Search for the cell housing the specified text and yield its [x, y] center coordinate. 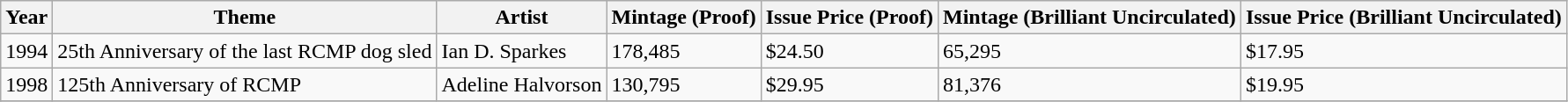
Year [26, 18]
Mintage (Proof) [683, 18]
$29.95 [849, 84]
65,295 [1089, 51]
Ian D. Sparkes [521, 51]
Theme [245, 18]
Mintage (Brilliant Uncirculated) [1089, 18]
Artist [521, 18]
81,376 [1089, 84]
Issue Price (Brilliant Uncirculated) [1403, 18]
25th Anniversary of the last RCMP dog sled [245, 51]
1994 [26, 51]
$17.95 [1403, 51]
1998 [26, 84]
130,795 [683, 84]
125th Anniversary of RCMP [245, 84]
Issue Price (Proof) [849, 18]
$24.50 [849, 51]
178,485 [683, 51]
$19.95 [1403, 84]
Adeline Halvorson [521, 84]
